Locate the cell with the specified text and output its (X, Y) center coordinate. 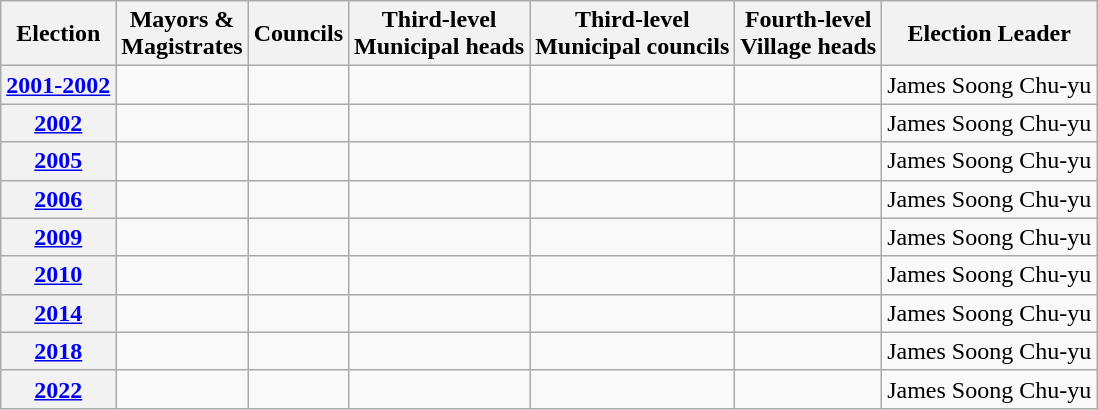
2005 (58, 161)
Mayors &Magistrates (182, 34)
Councils (298, 34)
Election Leader (990, 34)
Election (58, 34)
Fourth-levelVillage heads (808, 34)
2014 (58, 313)
Third-levelMunicipal heads (440, 34)
2001-2002 (58, 85)
2018 (58, 351)
2009 (58, 237)
2010 (58, 275)
2022 (58, 389)
2006 (58, 199)
2002 (58, 123)
Third-levelMunicipal councils (632, 34)
